From the cell containing the given text, extract its center point as (x, y) coordinate. 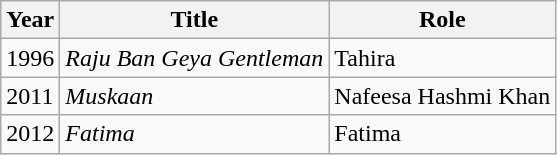
Year (30, 20)
1996 (30, 58)
Muskaan (194, 96)
Tahira (442, 58)
Raju Ban Geya Gentleman (194, 58)
2011 (30, 96)
Title (194, 20)
Role (442, 20)
2012 (30, 134)
Nafeesa Hashmi Khan (442, 96)
